Pinpoint the cell where the given text exists, returning its [x, y] midpoint coordinate. 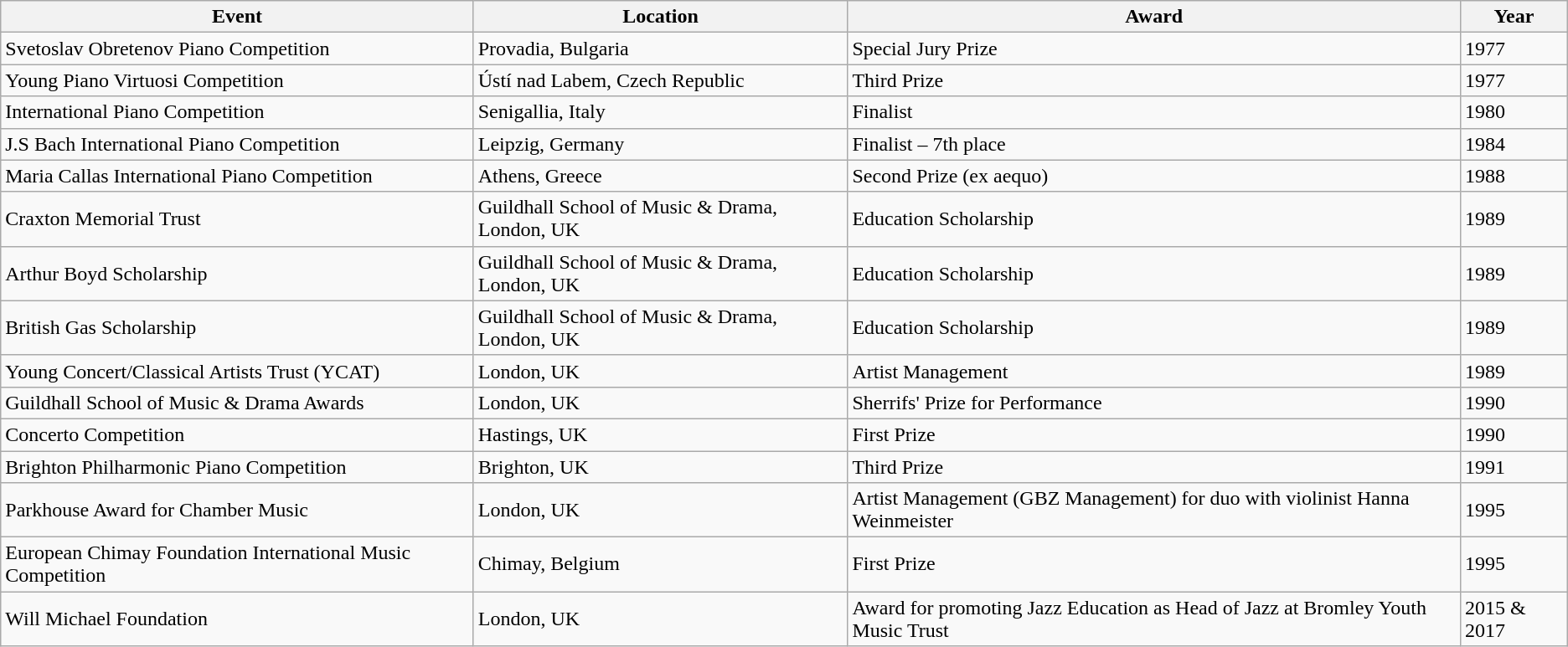
Hastings, UK [660, 434]
Finalist [1154, 112]
Ústí nad Labem, Czech Republic [660, 80]
Will Michael Foundation [237, 619]
Young Concert/Classical Artists Trust (YCAT) [237, 371]
1980 [1514, 112]
Event [237, 17]
1984 [1514, 144]
Maria Callas International Piano Competition [237, 176]
Artist Management (GBZ Management) for duo with violinist Hanna Weinmeister [1154, 511]
Leipzig, Germany [660, 144]
2015 & 2017 [1514, 619]
Parkhouse Award for Chamber Music [237, 511]
1991 [1514, 466]
Year [1514, 17]
Award [1154, 17]
Brighton Philharmonic Piano Competition [237, 466]
Artist Management [1154, 371]
European Chimay Foundation International Music Competition [237, 564]
Second Prize (ex aequo) [1154, 176]
Finalist – 7th place [1154, 144]
Chimay, Belgium [660, 564]
Athens, Greece [660, 176]
Provadia, Bulgaria [660, 49]
Brighton, UK [660, 466]
Sherrifs' Prize for Performance [1154, 403]
Award for promoting Jazz Education as Head of Jazz at Bromley Youth Music Trust [1154, 619]
J.S Bach International Piano Competition [237, 144]
1988 [1514, 176]
Concerto Competition [237, 434]
Senigallia, Italy [660, 112]
Svetoslav Obretenov Piano Competition [237, 49]
Craxton Memorial Trust [237, 219]
Young Piano Virtuosi Competition [237, 80]
Guildhall School of Music & Drama Awards [237, 403]
Special Jury Prize [1154, 49]
Location [660, 17]
International Piano Competition [237, 112]
British Gas Scholarship [237, 328]
Arthur Boyd Scholarship [237, 273]
